Output the [x, y] coordinate of the center of the cell containing the given text.  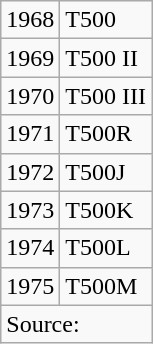
T500L [106, 248]
1974 [30, 248]
T500 III [106, 96]
T500R [106, 134]
1972 [30, 172]
1970 [30, 96]
Source: [76, 324]
T500 II [106, 58]
1975 [30, 286]
1969 [30, 58]
1973 [30, 210]
T500M [106, 286]
1968 [30, 20]
T500 [106, 20]
1971 [30, 134]
T500J [106, 172]
T500K [106, 210]
